Return the (x, y) coordinate for the center point of the cell that contains the specified text.  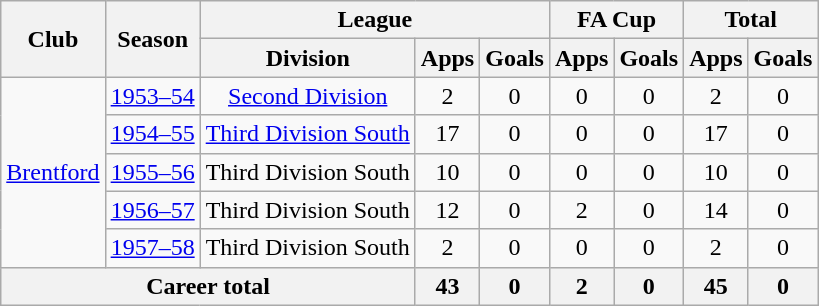
FA Cup (616, 20)
Season (152, 39)
Division (308, 58)
1957–58 (152, 248)
League (374, 20)
1954–55 (152, 134)
43 (447, 286)
Club (53, 39)
Second Division (308, 96)
1955–56 (152, 172)
14 (716, 210)
Career total (208, 286)
45 (716, 286)
1956–57 (152, 210)
Total (751, 20)
Brentford (53, 172)
12 (447, 210)
1953–54 (152, 96)
